Identify which cell holds the provided text, then report its [x, y] central coordinate. 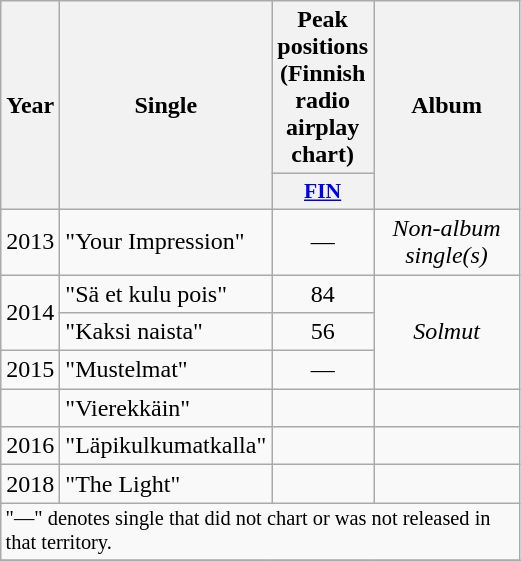
FIN [323, 192]
2014 [30, 312]
2018 [30, 484]
Non-album single(s) [447, 242]
"Läpikulkumatkalla" [166, 446]
"Your Impression" [166, 242]
Single [166, 106]
"The Light" [166, 484]
"Kaksi naista" [166, 332]
"—" denotes single that did not chart or was not released in that territory. [260, 532]
"Vierekkäin" [166, 408]
Year [30, 106]
56 [323, 332]
Peak positions (Finnish radio airplay chart) [323, 88]
84 [323, 293]
2016 [30, 446]
"Mustelmat" [166, 370]
2015 [30, 370]
"Sä et kulu pois" [166, 293]
2013 [30, 242]
Solmut [447, 331]
Album [447, 106]
